Detect which cell encompasses the target text, then output its (x, y) center coordinate. 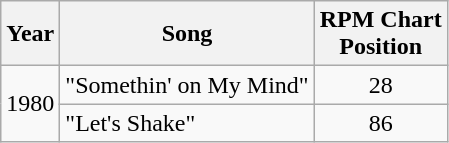
Year (30, 34)
1980 (30, 104)
Song (187, 34)
RPM Chart Position (380, 34)
86 (380, 123)
28 (380, 85)
"Somethin' on My Mind" (187, 85)
"Let's Shake" (187, 123)
